Locate the cell with the specified text and output its [x, y] center coordinate. 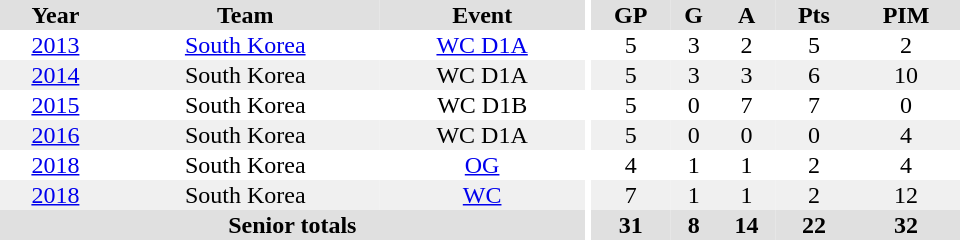
2013 [56, 45]
GP [630, 15]
31 [630, 225]
12 [906, 195]
PIM [906, 15]
8 [694, 225]
Senior totals [292, 225]
32 [906, 225]
2015 [56, 105]
2016 [56, 135]
Team [246, 15]
2014 [56, 75]
22 [814, 225]
A [746, 15]
10 [906, 75]
OG [482, 165]
Event [482, 15]
6 [814, 75]
Pts [814, 15]
G [694, 15]
WC D1B [482, 105]
WC [482, 195]
14 [746, 225]
Year [56, 15]
